From the cell containing the given text, extract its center point as [X, Y] coordinate. 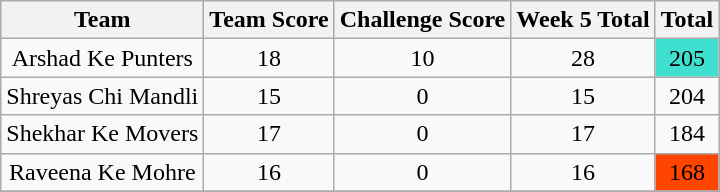
Team [102, 20]
Challenge Score [422, 20]
Arshad Ke Punters [102, 58]
Shekhar Ke Movers [102, 134]
10 [422, 58]
Week 5 Total [583, 20]
204 [687, 96]
Shreyas Chi Mandli [102, 96]
Total [687, 20]
205 [687, 58]
Team Score [269, 20]
Raveena Ke Mohre [102, 172]
184 [687, 134]
168 [687, 172]
28 [583, 58]
18 [269, 58]
